Locate the cell with the specified text and output its (x, y) center coordinate. 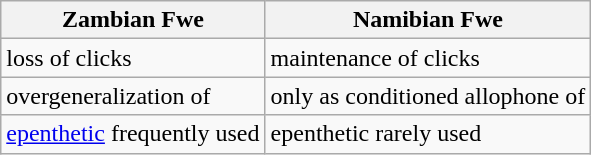
overgeneralization of (133, 96)
epenthetic rarely used (428, 134)
only as conditioned allophone of (428, 96)
Namibian Fwe (428, 20)
loss of clicks (133, 58)
Zambian Fwe (133, 20)
epenthetic frequently used (133, 134)
maintenance of clicks (428, 58)
